Output the [X, Y] coordinate of the center of the cell containing the given text.  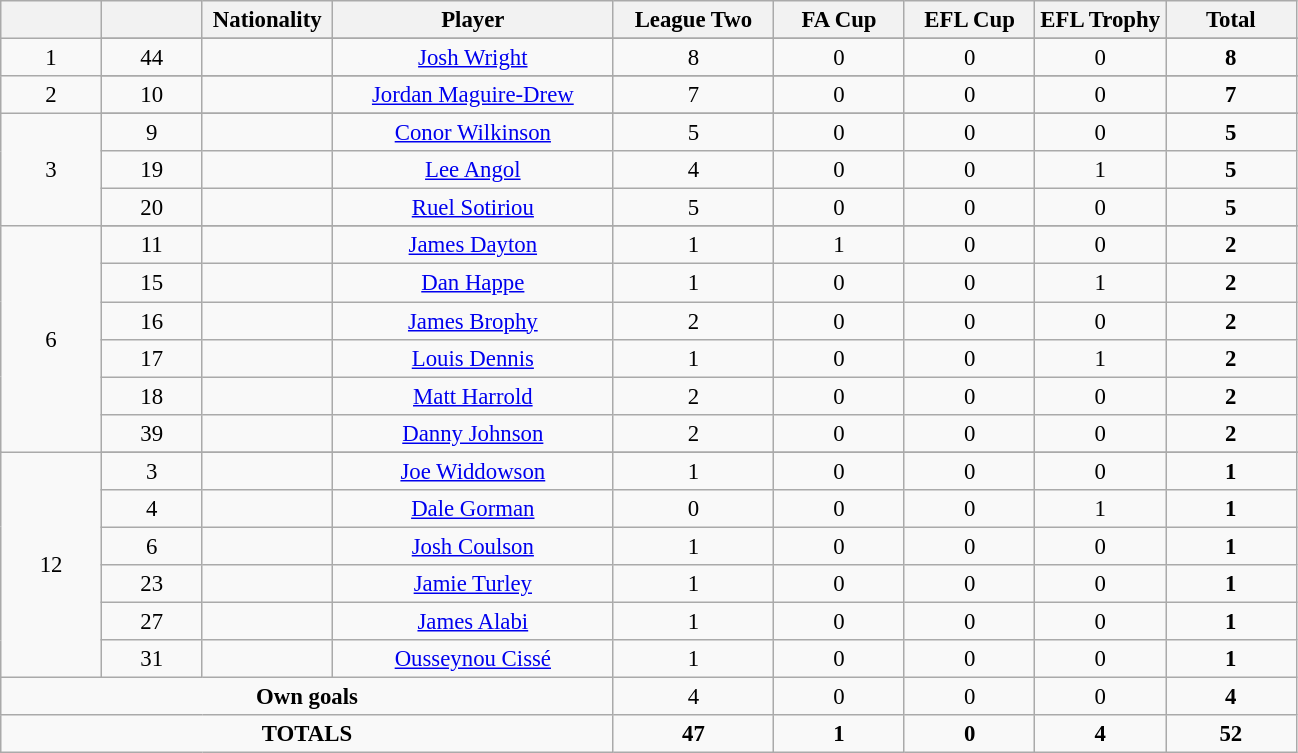
9 [152, 133]
44 [152, 58]
Josh Coulson [474, 546]
Ousseynou Cissé [474, 659]
FA Cup [840, 20]
17 [152, 358]
Dan Happe [474, 283]
James Alabi [474, 621]
EFL Trophy [1100, 20]
Joe Widdowson [474, 471]
League Two [694, 20]
Danny Johnson [474, 433]
47 [694, 734]
27 [152, 621]
31 [152, 659]
Dale Gorman [474, 509]
19 [152, 170]
Lee Angol [474, 170]
20 [152, 208]
10 [152, 95]
Total [1232, 20]
Jordan Maguire-Drew [474, 95]
Nationality [268, 20]
Jamie Turley [474, 584]
16 [152, 321]
23 [152, 584]
18 [152, 396]
15 [152, 283]
11 [152, 245]
TOTALS [307, 734]
James Brophy [474, 321]
52 [1232, 734]
Conor Wilkinson [474, 133]
Player [474, 20]
Ruel Sotiriou [474, 208]
Matt Harrold [474, 396]
James Dayton [474, 245]
12 [52, 565]
39 [152, 433]
Josh Wright [474, 58]
Own goals [307, 697]
EFL Cup [970, 20]
Louis Dennis [474, 358]
